Provide the [X, Y] coordinate of the cell's center where the given text is located.  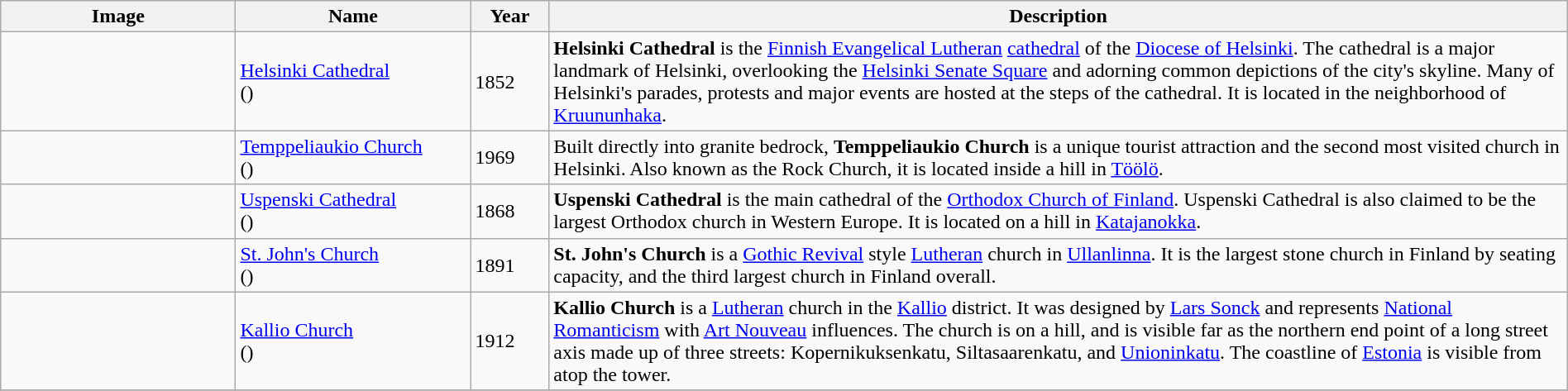
Uspenski Cathedral() [353, 212]
Name [353, 17]
1868 [509, 212]
Year [509, 17]
Helsinki Cathedral() [353, 81]
1891 [509, 265]
St. John's Church() [353, 265]
1912 [509, 341]
Image [118, 17]
1852 [509, 81]
Temppeliaukio Church() [353, 157]
Kallio Church() [353, 341]
1969 [509, 157]
Description [1059, 17]
